Capture the cell that displays the provided text and extract its (x, y) central coordinate. 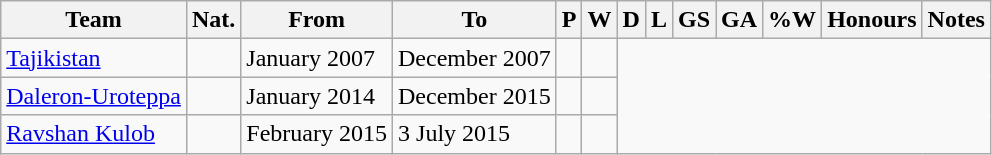
Ravshan Kulob (94, 134)
December 2007 (475, 58)
December 2015 (475, 96)
January 2014 (317, 96)
Tajikistan (94, 58)
GA (740, 20)
To (475, 20)
Daleron-Uroteppa (94, 96)
Notes (956, 20)
February 2015 (317, 134)
D (631, 20)
Nat. (213, 20)
W (600, 20)
3 July 2015 (475, 134)
Team (94, 20)
January 2007 (317, 58)
GS (694, 20)
L (658, 20)
%W (792, 20)
Honours (872, 20)
From (317, 20)
P (569, 20)
